Locate the cell with the specified text and output its [x, y] center coordinate. 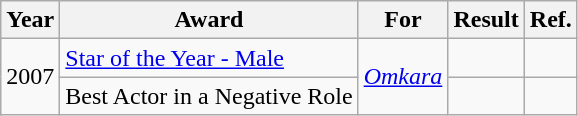
Result [486, 20]
2007 [30, 77]
Award [209, 20]
Year [30, 20]
Omkara [403, 77]
For [403, 20]
Ref. [550, 20]
Star of the Year - Male [209, 58]
Best Actor in a Negative Role [209, 96]
